Determine the (x, y) coordinate at the center of the cell enclosing the given text.  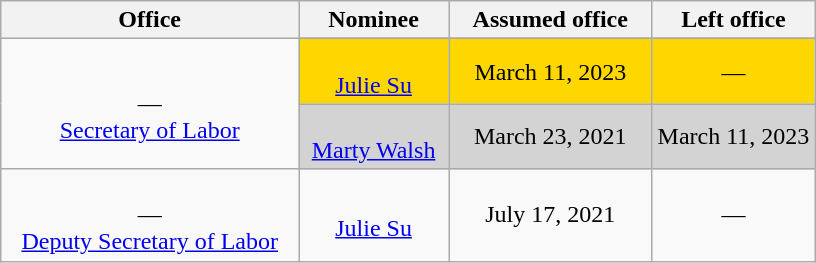
Office (150, 20)
Marty Walsh (374, 136)
Nominee (374, 20)
—Secretary of Labor (150, 104)
Assumed office (551, 20)
July 17, 2021 (551, 215)
March 23, 2021 (551, 136)
—Deputy Secretary of Labor (150, 215)
Left office (734, 20)
